Extract the (X, Y) coordinate from the center of the cell holding the provided text.  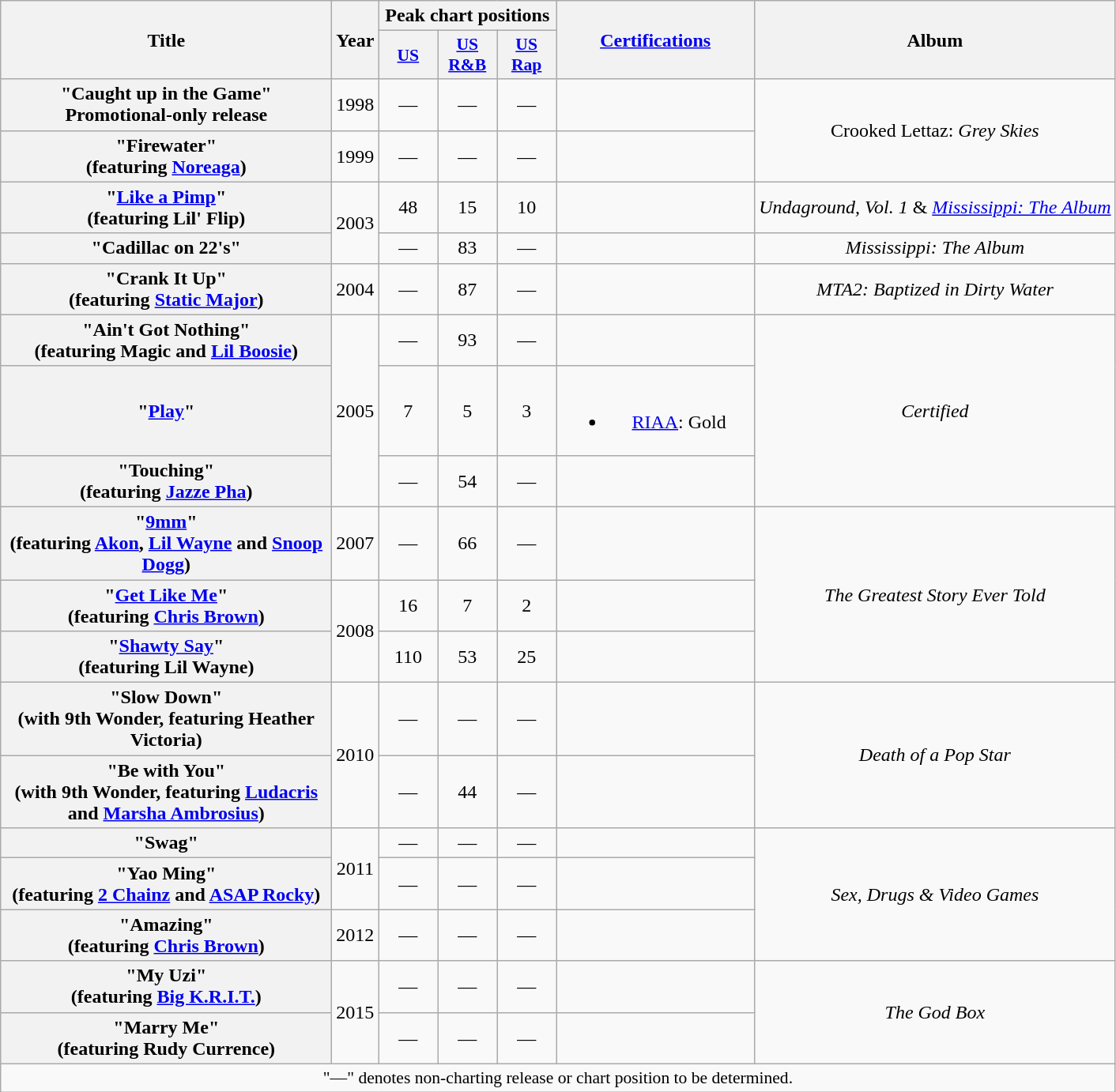
"Firewater" (featuring Noreaga) (166, 156)
2005 (356, 411)
"Like a Pimp" (featuring Lil' Flip) (166, 207)
"Caught up in the Game" Promotional-only release (166, 104)
2003 (356, 223)
US R&B (468, 55)
Undaground, Vol. 1 & Mississippi: The Album (935, 207)
Certifications (656, 40)
Year (356, 40)
1998 (356, 104)
3 (526, 411)
93 (468, 340)
48 (408, 207)
"Shawty Say" (featuring Lil Wayne) (166, 657)
66 (468, 543)
1999 (356, 156)
"Swag" (166, 843)
44 (468, 792)
"9mm" (featuring Akon, Lil Wayne and Snoop Dogg) (166, 543)
87 (468, 289)
"Yao Ming" (featuring 2 Chainz and ASAP Rocky) (166, 883)
"—" denotes non-charting release or chart position to be determined. (558, 1078)
Crooked Lettaz: Grey Skies (935, 130)
"Slow Down" (with 9th Wonder, featuring Heather Victoria) (166, 719)
110 (408, 657)
2012 (356, 936)
2010 (356, 755)
2008 (356, 631)
2015 (356, 1012)
2 (526, 605)
The God Box (935, 1012)
54 (468, 480)
53 (468, 657)
The Greatest Story Ever Told (935, 594)
"Play" (166, 411)
RIAA: Gold (656, 411)
"Crank It Up" (featuring Static Major) (166, 289)
2007 (356, 543)
"Cadillac on 22's" (166, 248)
Title (166, 40)
2004 (356, 289)
"Get Like Me" (featuring Chris Brown) (166, 605)
"Be with You" (with 9th Wonder, featuring Ludacris and Marsha Ambrosius) (166, 792)
83 (468, 248)
"Marry Me" (featuring Rudy Currence) (166, 1038)
Certified (935, 411)
15 (468, 207)
Mississippi: The Album (935, 248)
5 (468, 411)
US (408, 55)
"Touching" (featuring Jazze Pha) (166, 480)
US Rap (526, 55)
Death of a Pop Star (935, 755)
MTA2: Baptized in Dirty Water (935, 289)
Sex, Drugs & Video Games (935, 894)
"My Uzi" (featuring Big K.R.I.T.) (166, 986)
25 (526, 657)
Album (935, 40)
Peak chart positions (468, 16)
10 (526, 207)
"Ain't Got Nothing" (featuring Magic and Lil Boosie) (166, 340)
"Amazing" (featuring Chris Brown) (166, 936)
16 (408, 605)
2011 (356, 869)
